Output the [x, y] coordinate of the center of the cell containing the given text.  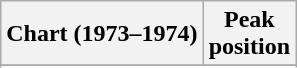
Chart (1973–1974) [102, 34]
Peakposition [249, 34]
